Scan for the cell matching the given text and deliver its [X, Y] coordinate at center. 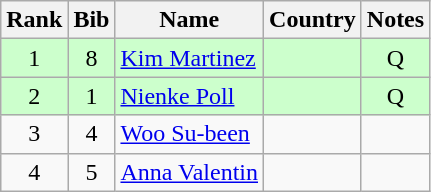
2 [34, 96]
Nienke Poll [190, 96]
Country [313, 20]
5 [92, 172]
Notes [395, 20]
3 [34, 134]
Rank [34, 20]
Name [190, 20]
Bib [92, 20]
Woo Su-been [190, 134]
Kim Martinez [190, 58]
8 [92, 58]
Anna Valentin [190, 172]
